Return the [x, y] coordinate for the center point of the cell that contains the specified text.  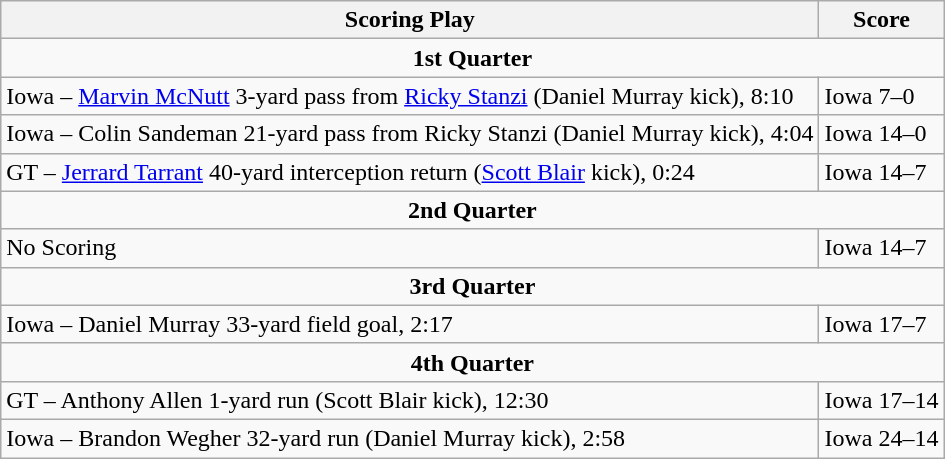
Iowa 17–7 [882, 324]
Iowa 17–14 [882, 400]
No Scoring [410, 248]
Iowa 24–14 [882, 438]
3rd Quarter [472, 286]
Iowa – Marvin McNutt 3-yard pass from Ricky Stanzi (Daniel Murray kick), 8:10 [410, 96]
GT – Anthony Allen 1-yard run (Scott Blair kick), 12:30 [410, 400]
Iowa – Brandon Wegher 32-yard run (Daniel Murray kick), 2:58 [410, 438]
Iowa 14–0 [882, 134]
Iowa – Daniel Murray 33-yard field goal, 2:17 [410, 324]
GT – Jerrard Tarrant 40-yard interception return (Scott Blair kick), 0:24 [410, 172]
Score [882, 20]
Iowa – Colin Sandeman 21-yard pass from Ricky Stanzi (Daniel Murray kick), 4:04 [410, 134]
1st Quarter [472, 58]
Scoring Play [410, 20]
2nd Quarter [472, 210]
4th Quarter [472, 362]
Iowa 7–0 [882, 96]
